For the text-containing cell, return its midpoint in (X, Y) coordinate format. 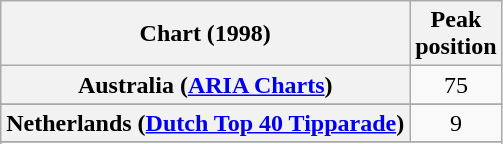
Australia (ARIA Charts) (206, 85)
Chart (1998) (206, 34)
Peakposition (456, 34)
9 (456, 123)
Netherlands (Dutch Top 40 Tipparade) (206, 123)
75 (456, 85)
